Return [X, Y] of the center of cell containing provided text 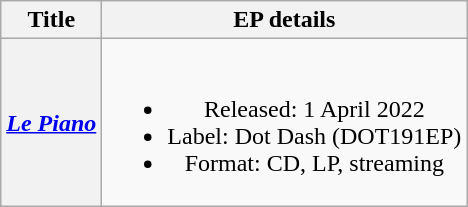
Title [52, 20]
EP details [284, 20]
Released: 1 April 2022Label: Dot Dash (DOT191EP)Format: CD, LP, streaming [284, 122]
Le Piano [52, 122]
